Search for the cell housing the specified text and yield its (X, Y) center coordinate. 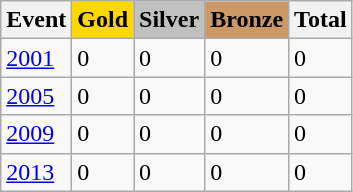
Total (321, 20)
2001 (36, 58)
Bronze (247, 20)
2013 (36, 172)
2005 (36, 96)
Gold (103, 20)
Event (36, 20)
2009 (36, 134)
Silver (170, 20)
